Detect which cell encompasses the target text, then output its (x, y) center coordinate. 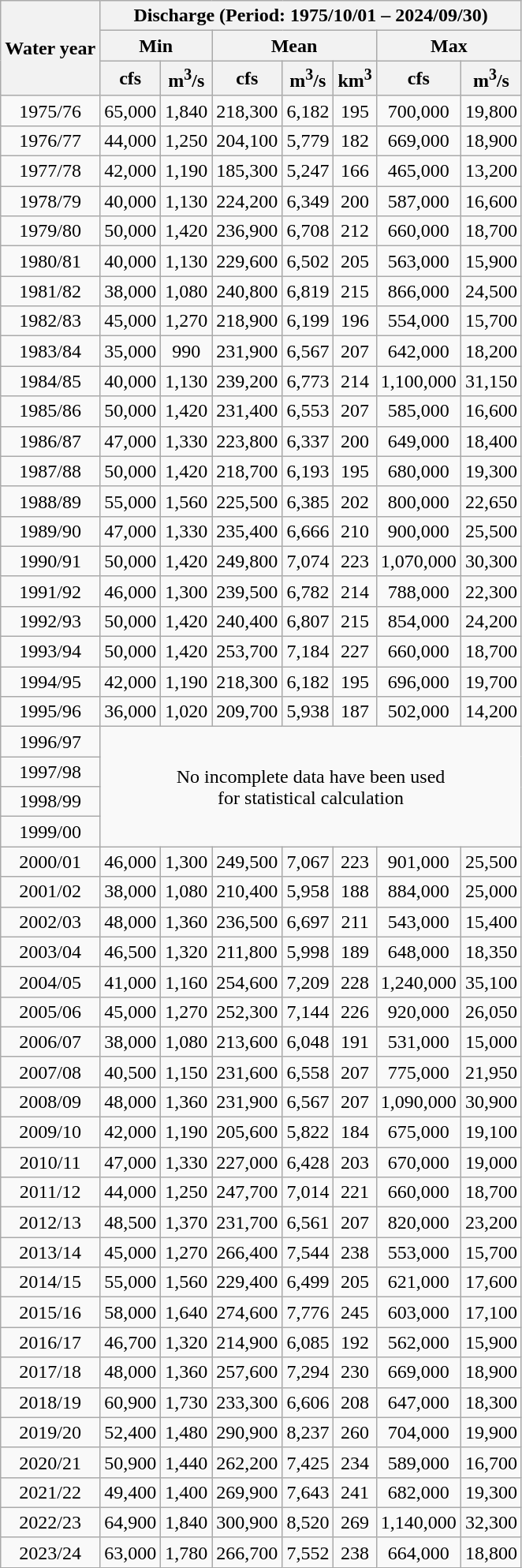
647,000 (418, 1402)
8,520 (308, 1522)
Min (156, 46)
226 (355, 1012)
218,700 (248, 471)
19,700 (490, 682)
2005/06 (50, 1012)
6,193 (308, 471)
274,600 (248, 1312)
589,000 (418, 1462)
14,200 (490, 712)
1,100,000 (418, 381)
700,000 (418, 110)
290,900 (248, 1432)
2009/10 (50, 1132)
642,000 (418, 351)
1,140,000 (418, 1522)
553,000 (418, 1252)
2001/02 (50, 892)
1,730 (186, 1402)
1992/93 (50, 621)
228 (355, 982)
247,700 (248, 1192)
208 (355, 1402)
229,400 (248, 1282)
224,200 (248, 201)
2000/01 (50, 862)
25,000 (490, 892)
1995/96 (50, 712)
231,600 (248, 1072)
266,700 (248, 1552)
15,400 (490, 922)
60,900 (131, 1402)
204,100 (248, 140)
231,700 (248, 1222)
775,000 (418, 1072)
2006/07 (50, 1042)
239,200 (248, 381)
240,400 (248, 621)
2022/23 (50, 1522)
202 (355, 501)
Mean (295, 46)
245 (355, 1312)
664,000 (418, 1552)
1991/92 (50, 591)
24,500 (490, 291)
233,300 (248, 1402)
16,700 (490, 1462)
696,000 (418, 682)
6,349 (308, 201)
22,300 (490, 591)
7,643 (308, 1492)
191 (355, 1042)
236,500 (248, 922)
225,500 (248, 501)
2010/11 (50, 1162)
990 (186, 351)
249,800 (248, 561)
6,807 (308, 621)
18,800 (490, 1552)
1986/87 (50, 441)
563,000 (418, 261)
7,209 (308, 982)
1984/85 (50, 381)
253,700 (248, 652)
2019/20 (50, 1432)
2023/24 (50, 1552)
543,000 (418, 922)
6,499 (308, 1282)
2003/04 (50, 952)
236,900 (248, 231)
40,500 (131, 1072)
1,400 (186, 1492)
24,200 (490, 621)
1993/94 (50, 652)
6,199 (308, 321)
5,938 (308, 712)
35,100 (490, 982)
218,900 (248, 321)
189 (355, 952)
269 (355, 1522)
48,500 (131, 1222)
585,000 (418, 411)
187 (355, 712)
26,050 (490, 1012)
1,150 (186, 1072)
19,900 (490, 1432)
1980/81 (50, 261)
1975/76 (50, 110)
2014/15 (50, 1282)
675,000 (418, 1132)
1989/90 (50, 531)
17,100 (490, 1312)
2015/16 (50, 1312)
554,000 (418, 321)
2008/09 (50, 1102)
562,000 (418, 1342)
1999/00 (50, 832)
603,000 (418, 1312)
1985/86 (50, 411)
Water year (50, 49)
239,500 (248, 591)
7,184 (308, 652)
6,085 (308, 1342)
182 (355, 140)
900,000 (418, 531)
19,100 (490, 1132)
800,000 (418, 501)
46,700 (131, 1342)
260 (355, 1432)
1981/82 (50, 291)
465,000 (418, 171)
221 (355, 1192)
18,200 (490, 351)
1996/97 (50, 742)
203 (355, 1162)
1998/99 (50, 802)
266,400 (248, 1252)
1997/98 (50, 772)
884,000 (418, 892)
2007/08 (50, 1072)
670,000 (418, 1162)
223,800 (248, 441)
6,337 (308, 441)
1,160 (186, 982)
7,294 (308, 1372)
682,000 (418, 1492)
2016/17 (50, 1342)
920,000 (418, 1012)
8,237 (308, 1432)
1,480 (186, 1432)
2013/14 (50, 1252)
2018/19 (50, 1402)
269,900 (248, 1492)
210,400 (248, 892)
2011/12 (50, 1192)
22,650 (490, 501)
649,000 (418, 441)
1,090,000 (418, 1102)
231,400 (248, 411)
7,544 (308, 1252)
2020/21 (50, 1462)
6,553 (308, 411)
1987/88 (50, 471)
1994/95 (50, 682)
209,700 (248, 712)
41,000 (131, 982)
2002/03 (50, 922)
648,000 (418, 952)
21,950 (490, 1072)
229,600 (248, 261)
36,000 (131, 712)
49,400 (131, 1492)
6,502 (308, 261)
1976/77 (50, 140)
58,000 (131, 1312)
7,552 (308, 1552)
6,048 (308, 1042)
230 (355, 1372)
621,000 (418, 1282)
5,998 (308, 952)
1,440 (186, 1462)
185,300 (248, 171)
2012/13 (50, 1222)
240,800 (248, 291)
15,000 (490, 1042)
35,000 (131, 351)
1978/79 (50, 201)
Max (449, 46)
7,067 (308, 862)
234 (355, 1462)
30,900 (490, 1102)
17,600 (490, 1282)
241 (355, 1492)
1988/89 (50, 501)
1,780 (186, 1552)
300,900 (248, 1522)
192 (355, 1342)
7,074 (308, 561)
2017/18 (50, 1372)
5,779 (308, 140)
6,558 (308, 1072)
531,000 (418, 1042)
19,000 (490, 1162)
704,000 (418, 1432)
502,000 (418, 712)
214,900 (248, 1342)
788,000 (418, 591)
6,773 (308, 381)
7,776 (308, 1312)
1977/78 (50, 171)
km3 (355, 79)
6,561 (308, 1222)
6,782 (308, 591)
188 (355, 892)
13,200 (490, 171)
196 (355, 321)
249,500 (248, 862)
63,000 (131, 1552)
6,428 (308, 1162)
18,400 (490, 441)
5,247 (308, 171)
64,900 (131, 1522)
1,370 (186, 1222)
7,014 (308, 1192)
5,822 (308, 1132)
235,400 (248, 531)
6,819 (308, 291)
257,600 (248, 1372)
65,000 (131, 110)
1,020 (186, 712)
866,000 (418, 291)
205,600 (248, 1132)
254,600 (248, 982)
1979/80 (50, 231)
32,300 (490, 1522)
6,697 (308, 922)
46,500 (131, 952)
1982/83 (50, 321)
854,000 (418, 621)
1,070,000 (418, 561)
587,000 (418, 201)
1983/84 (50, 351)
5,958 (308, 892)
2004/05 (50, 982)
1990/91 (50, 561)
1,640 (186, 1312)
184 (355, 1132)
6,606 (308, 1402)
18,350 (490, 952)
30,300 (490, 561)
213,600 (248, 1042)
252,300 (248, 1012)
212 (355, 231)
820,000 (418, 1222)
6,385 (308, 501)
1,240,000 (418, 982)
18,300 (490, 1402)
211,800 (248, 952)
31,150 (490, 381)
6,666 (308, 531)
6,708 (308, 231)
680,000 (418, 471)
262,200 (248, 1462)
901,000 (418, 862)
166 (355, 171)
23,200 (490, 1222)
227 (355, 652)
19,800 (490, 110)
227,000 (248, 1162)
7,144 (308, 1012)
211 (355, 922)
Discharge (Period: 1975/10/01 – 2024/09/30) (311, 16)
7,425 (308, 1462)
52,400 (131, 1432)
50,900 (131, 1462)
No incomplete data have been usedfor statistical calculation (311, 787)
2021/22 (50, 1492)
210 (355, 531)
